Determine the [X, Y] coordinate at the center of the cell enclosing the given text.  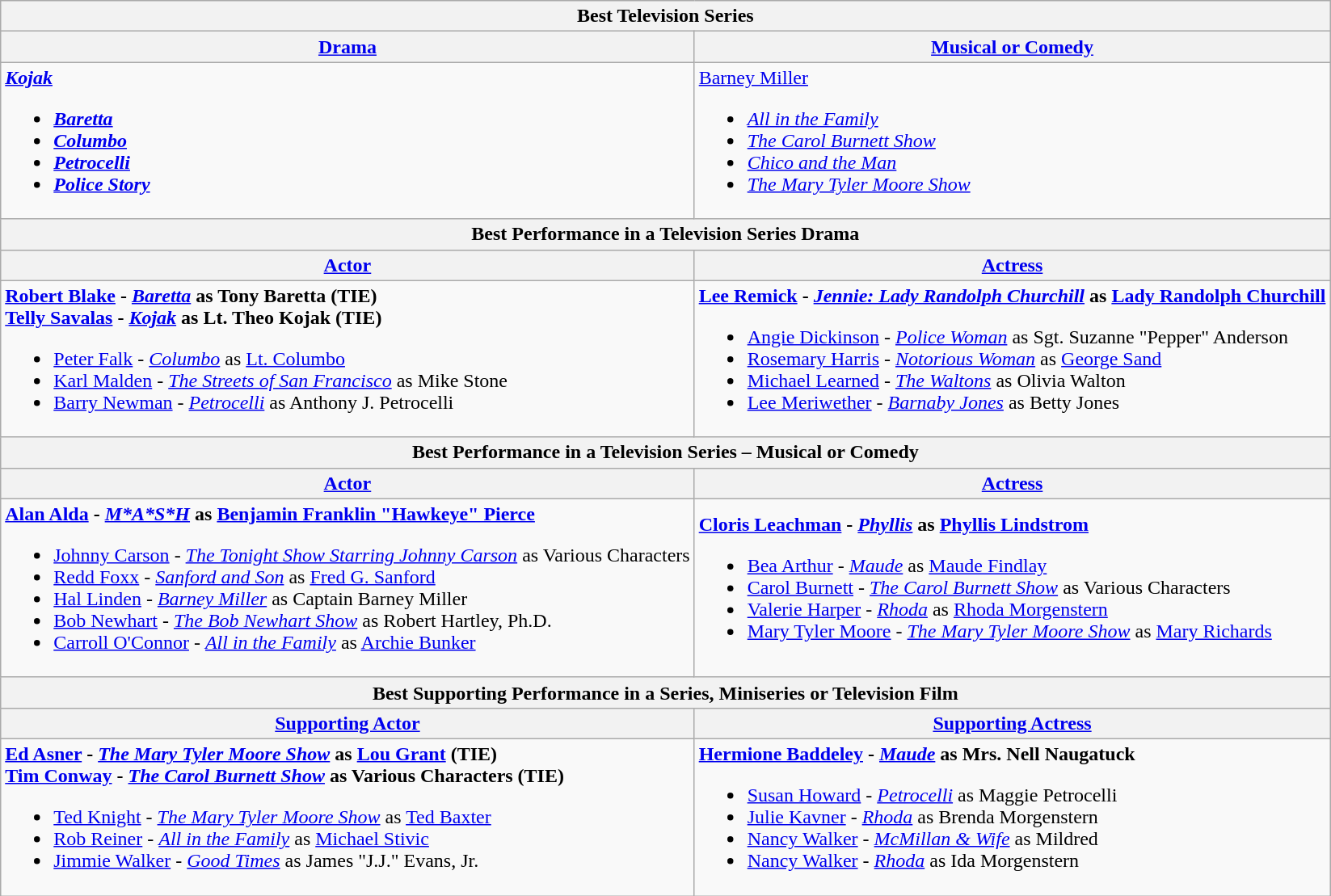
Best Performance in a Television Series Drama [666, 234]
Drama [347, 47]
Supporting Actress [1012, 723]
Best Television Series [666, 16]
Best Supporting Performance in a Series, Miniseries or Television Film [666, 692]
Best Performance in a Television Series – Musical or Comedy [666, 452]
Barney MillerAll in the FamilyThe Carol Burnett ShowChico and the ManThe Mary Tyler Moore Show [1012, 141]
Musical or Comedy [1012, 47]
Supporting Actor [347, 723]
KojakBarettaColumboPetrocelliPolice Story [347, 141]
